Provide the (X, Y) coordinate of the cell's center where the given text is located.  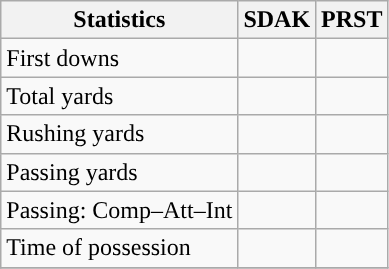
Rushing yards (120, 134)
Passing yards (120, 172)
Time of possession (120, 248)
Passing: Comp–Att–Int (120, 210)
Total yards (120, 96)
First downs (120, 58)
PRST (352, 20)
SDAK (277, 20)
Statistics (120, 20)
